Pinpoint the cell where the given text exists, returning its [X, Y] midpoint coordinate. 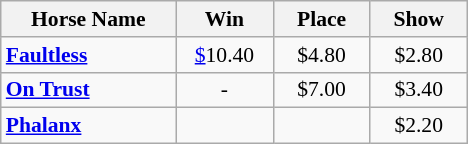
- [224, 90]
$2.80 [418, 55]
Place [322, 19]
On Trust [88, 90]
Show [418, 19]
Faultless [88, 55]
Horse Name [88, 19]
Phalanx [88, 126]
Win [224, 19]
$4.80 [322, 55]
$10.40 [224, 55]
$7.00 [322, 90]
$2.20 [418, 126]
$3.40 [418, 90]
